Provide the (x, y) coordinate of the cell's center where the given text is located.  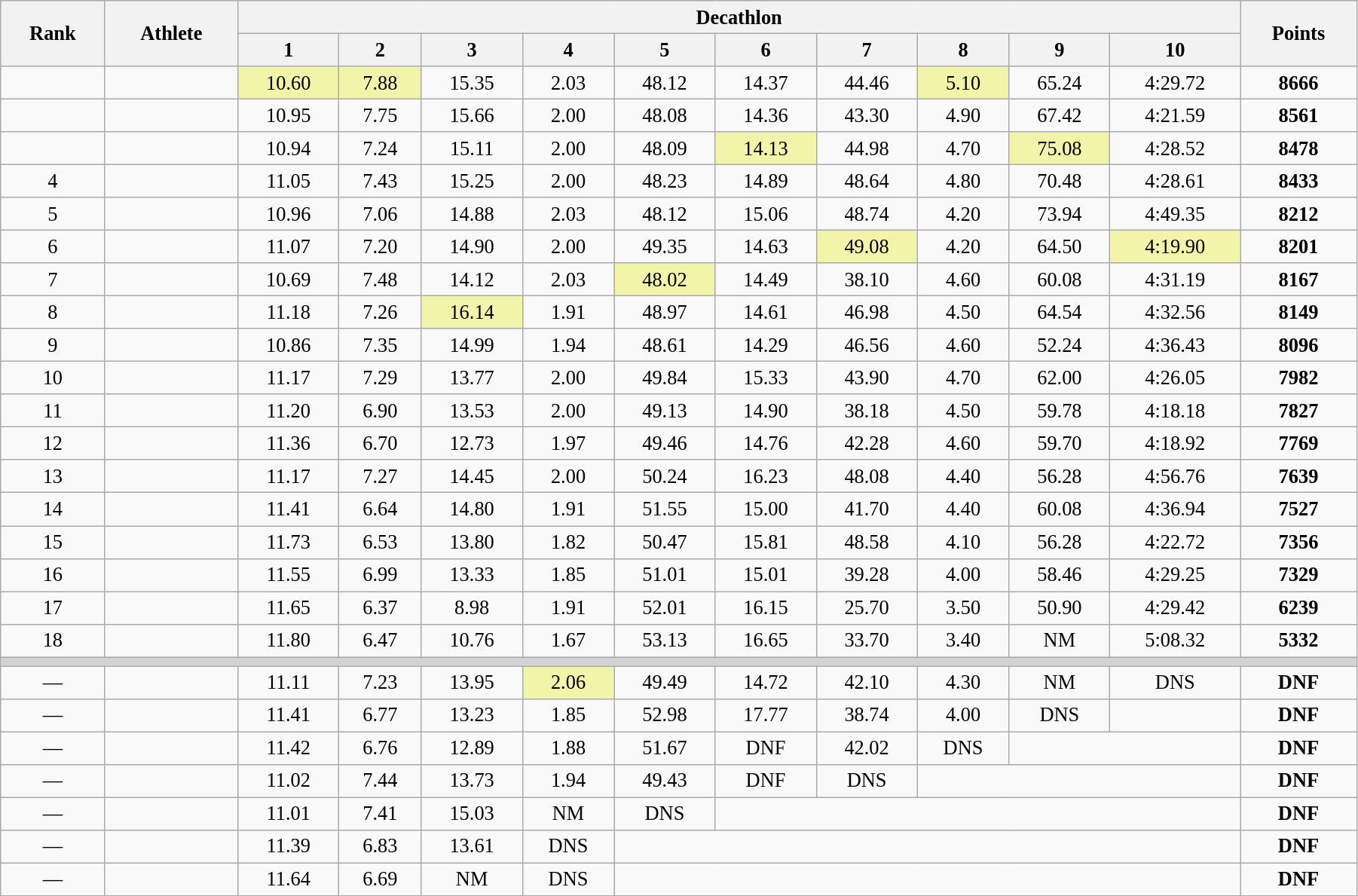
38.18 (867, 411)
11.18 (289, 312)
14 (53, 509)
4:21.59 (1176, 115)
7356 (1299, 542)
62.00 (1060, 378)
13.73 (472, 781)
75.08 (1060, 148)
8201 (1299, 246)
15.66 (472, 115)
10.95 (289, 115)
65.24 (1060, 82)
42.28 (867, 443)
16.15 (766, 607)
52.98 (665, 715)
11.39 (289, 846)
14.89 (766, 181)
7.43 (380, 181)
10.69 (289, 280)
7639 (1299, 476)
4.30 (963, 682)
Rank (53, 33)
4:29.25 (1176, 575)
8212 (1299, 214)
4.90 (963, 115)
6.53 (380, 542)
8433 (1299, 181)
5:08.32 (1176, 641)
6.77 (380, 715)
48.61 (665, 345)
49.46 (665, 443)
51.55 (665, 509)
14.80 (472, 509)
58.46 (1060, 575)
6.37 (380, 607)
1.97 (568, 443)
11.11 (289, 682)
14.88 (472, 214)
7.20 (380, 246)
15.81 (766, 542)
14.29 (766, 345)
6.70 (380, 443)
7.75 (380, 115)
6.76 (380, 748)
7.06 (380, 214)
7827 (1299, 411)
49.08 (867, 246)
73.94 (1060, 214)
4:18.92 (1176, 443)
41.70 (867, 509)
4:56.76 (1176, 476)
4:49.35 (1176, 214)
14.45 (472, 476)
4:36.43 (1176, 345)
64.50 (1060, 246)
6.83 (380, 846)
7.23 (380, 682)
1.82 (568, 542)
14.12 (472, 280)
7.27 (380, 476)
15.35 (472, 82)
15.11 (472, 148)
49.35 (665, 246)
6.90 (380, 411)
15 (53, 542)
44.98 (867, 148)
8167 (1299, 280)
10.86 (289, 345)
16.14 (472, 312)
6.64 (380, 509)
6.69 (380, 879)
7527 (1299, 509)
4:28.52 (1176, 148)
48.64 (867, 181)
13.80 (472, 542)
14.13 (766, 148)
7.88 (380, 82)
48.23 (665, 181)
52.24 (1060, 345)
49.49 (665, 682)
67.42 (1060, 115)
2 (380, 50)
4:32.56 (1176, 312)
11.73 (289, 542)
4:22.72 (1176, 542)
15.00 (766, 509)
4:19.90 (1176, 246)
11.55 (289, 575)
7982 (1299, 378)
8666 (1299, 82)
3.50 (963, 607)
15.03 (472, 814)
25.70 (867, 607)
10.96 (289, 214)
13.95 (472, 682)
4:29.42 (1176, 607)
38.74 (867, 715)
14.61 (766, 312)
4.10 (963, 542)
8096 (1299, 345)
11.64 (289, 879)
17.77 (766, 715)
12.73 (472, 443)
7.29 (380, 378)
12.89 (472, 748)
14.37 (766, 82)
11.36 (289, 443)
13.77 (472, 378)
48.02 (665, 280)
11.01 (289, 814)
11 (53, 411)
8478 (1299, 148)
39.28 (867, 575)
53.13 (665, 641)
48.58 (867, 542)
4:31.19 (1176, 280)
8149 (1299, 312)
59.78 (1060, 411)
15.25 (472, 181)
13.23 (472, 715)
1.88 (568, 748)
15.01 (766, 575)
14.36 (766, 115)
49.13 (665, 411)
64.54 (1060, 312)
14.49 (766, 280)
33.70 (867, 641)
4:26.05 (1176, 378)
48.09 (665, 148)
Points (1299, 33)
11.42 (289, 748)
11.05 (289, 181)
10.76 (472, 641)
10.94 (289, 148)
16.65 (766, 641)
11.02 (289, 781)
4.80 (963, 181)
10.60 (289, 82)
4:28.61 (1176, 181)
48.74 (867, 214)
11.07 (289, 246)
51.01 (665, 575)
7769 (1299, 443)
49.84 (665, 378)
51.67 (665, 748)
46.56 (867, 345)
8561 (1299, 115)
59.70 (1060, 443)
49.43 (665, 781)
38.10 (867, 280)
13.33 (472, 575)
1.67 (568, 641)
1 (289, 50)
6239 (1299, 607)
8.98 (472, 607)
13.61 (472, 846)
15.33 (766, 378)
48.97 (665, 312)
7329 (1299, 575)
50.47 (665, 542)
13.53 (472, 411)
3 (472, 50)
6.47 (380, 641)
16.23 (766, 476)
52.01 (665, 607)
7.48 (380, 280)
3.40 (963, 641)
4:29.72 (1176, 82)
Decathlon (739, 17)
2.06 (568, 682)
50.90 (1060, 607)
14.99 (472, 345)
14.76 (766, 443)
42.10 (867, 682)
17 (53, 607)
11.80 (289, 641)
13 (53, 476)
5332 (1299, 641)
Athlete (172, 33)
14.63 (766, 246)
46.98 (867, 312)
70.48 (1060, 181)
16 (53, 575)
7.44 (380, 781)
11.20 (289, 411)
6.99 (380, 575)
7.26 (380, 312)
18 (53, 641)
7.41 (380, 814)
5.10 (963, 82)
7.24 (380, 148)
7.35 (380, 345)
4:18.18 (1176, 411)
4:36.94 (1176, 509)
44.46 (867, 82)
12 (53, 443)
43.90 (867, 378)
50.24 (665, 476)
42.02 (867, 748)
11.65 (289, 607)
15.06 (766, 214)
43.30 (867, 115)
14.72 (766, 682)
